Search for the cell housing the specified text and yield its [X, Y] center coordinate. 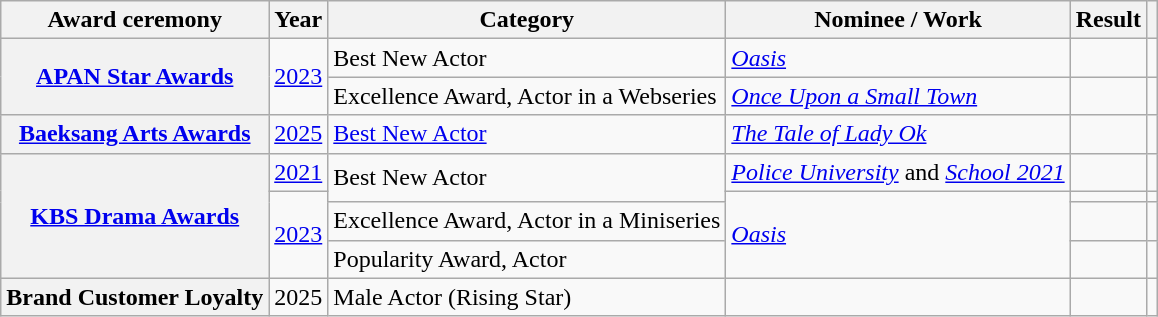
Award ceremony [135, 20]
Nominee / Work [898, 20]
The Tale of Lady Ok [898, 134]
Male Actor (Rising Star) [527, 297]
Popularity Award, Actor [527, 259]
Category [527, 20]
Police University and School 2021 [898, 172]
Excellence Award, Actor in a Miniseries [527, 221]
2021 [298, 172]
Year [298, 20]
Baeksang Arts Awards [135, 134]
Brand Customer Loyalty [135, 297]
Result [1108, 20]
Excellence Award, Actor in a Webseries [527, 96]
APAN Star Awards [135, 77]
KBS Drama Awards [135, 216]
Once Upon a Small Town [898, 96]
